Capture the cell that displays the provided text and extract its (X, Y) central coordinate. 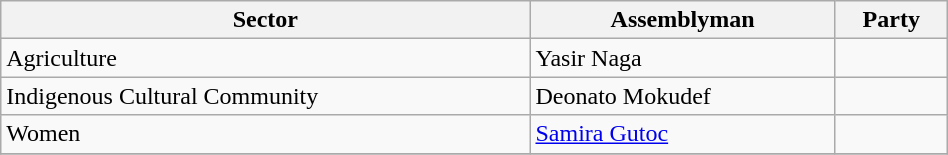
Party (891, 20)
Indigenous Cultural Community (266, 96)
Women (266, 134)
Yasir Naga (682, 58)
Sector (266, 20)
Assemblyman (682, 20)
Deonato Mokudef (682, 96)
Agriculture (266, 58)
Samira Gutoc (682, 134)
